Pinpoint the cell where the given text exists, returning its [x, y] midpoint coordinate. 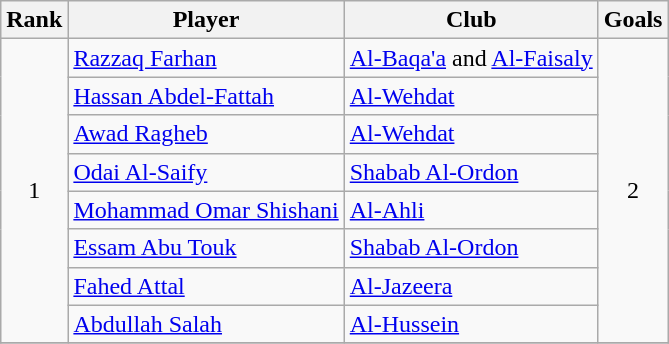
Rank [34, 20]
Club [471, 20]
Al-Hussein [471, 324]
Al-Jazeera [471, 286]
Goals [633, 20]
Abdullah Salah [206, 324]
Mohammad Omar Shishani [206, 210]
2 [633, 191]
Essam Abu Touk [206, 248]
1 [34, 191]
Awad Ragheb [206, 134]
Hassan Abdel-Fattah [206, 96]
Fahed Attal [206, 286]
Odai Al-Saify [206, 172]
Player [206, 20]
Al-Ahli [471, 210]
Al-Baqa'a and Al-Faisaly [471, 58]
Razzaq Farhan [206, 58]
